Determine the (X, Y) coordinate at the center of the cell enclosing the given text.  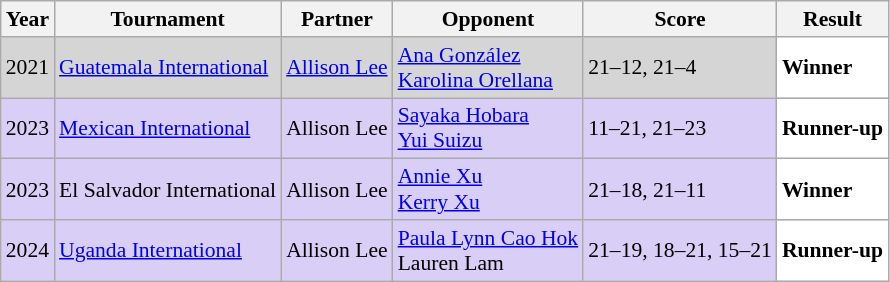
2021 (28, 68)
Guatemala International (168, 68)
Uganda International (168, 250)
Paula Lynn Cao Hok Lauren Lam (488, 250)
Opponent (488, 19)
11–21, 21–23 (680, 128)
2024 (28, 250)
Result (832, 19)
Mexican International (168, 128)
Score (680, 19)
Sayaka Hobara Yui Suizu (488, 128)
El Salvador International (168, 190)
Tournament (168, 19)
Annie Xu Kerry Xu (488, 190)
Partner (336, 19)
Ana González Karolina Orellana (488, 68)
21–18, 21–11 (680, 190)
21–12, 21–4 (680, 68)
21–19, 18–21, 15–21 (680, 250)
Year (28, 19)
